Capture the cell that displays the provided text and extract its [x, y] central coordinate. 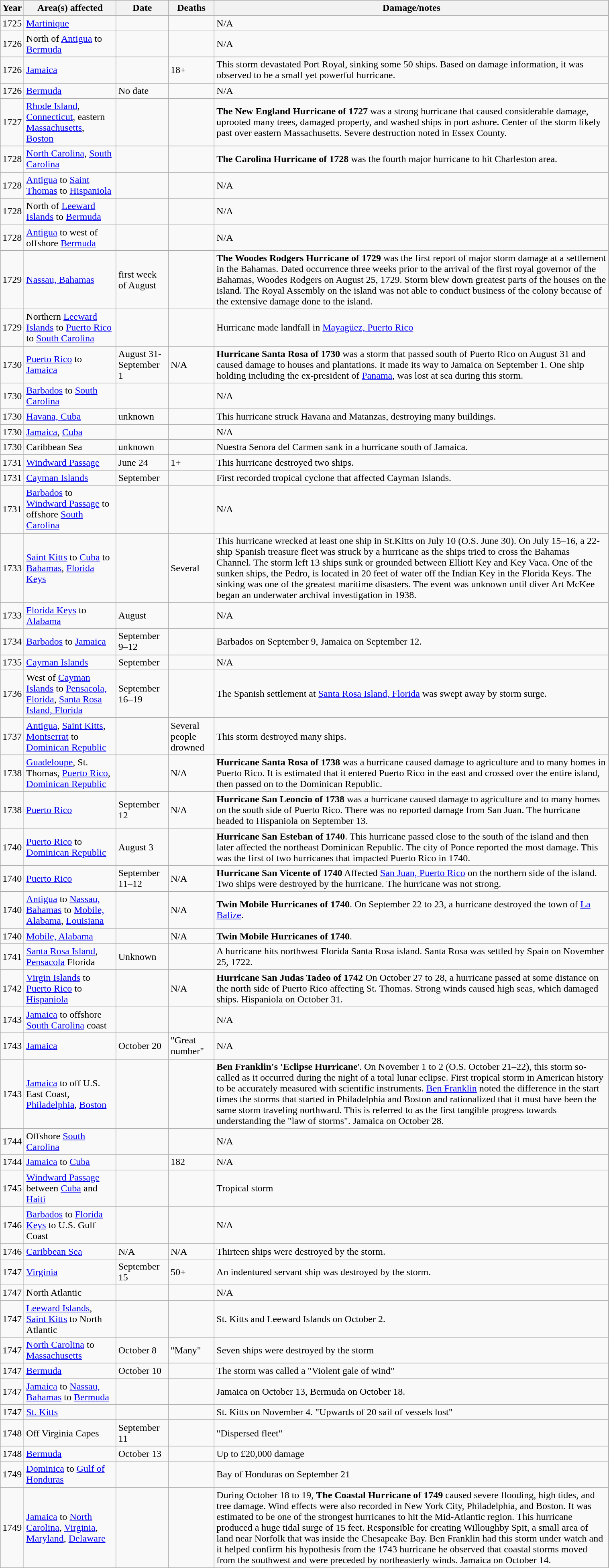
1725 [12, 23]
October 10 [142, 1371]
North Atlantic [70, 1292]
Barbados on September 9, Jamaica on September 12. [411, 642]
Windward Passage [70, 462]
This hurricane struck Havana and Matanzas, destroying many buildings. [411, 417]
1+ [191, 462]
Jamaica to off U.S. East Coast, Philadelphia, Boston [70, 1093]
Several people drowned [191, 736]
Havana, Cuba [70, 417]
Virgin Islands to Puerto Rico to Hispaniola [70, 988]
This storm destroyed many ships. [411, 736]
June 24 [142, 462]
Hurricane made landfall in Mayagüez, Puerto Rico [411, 327]
North of Leeward Islands to Bermuda [70, 211]
Off Virginia Capes [70, 1433]
Virginia [70, 1272]
1734 [12, 642]
18+ [191, 70]
Twin Mobile Hurricanes of 1740. [411, 936]
Mobile, Alabama [70, 936]
Guadeloupe, St. Thomas, Puerto Rico, Dominican Republic [70, 773]
Bay of Honduras on September 21 [411, 1475]
An indentured servant ship was destroyed by the storm. [411, 1272]
Damage/notes [411, 8]
Barbados to Windward Passage to offshore South Carolina [70, 509]
1745 [12, 1188]
first week of August [142, 280]
Several [191, 568]
Jamaica on October 13, Bermuda on October 18. [411, 1392]
North of Antigua to Bermuda [70, 44]
Jamaica to offshore South Carolina coast [70, 1020]
September 12 [142, 810]
50+ [191, 1272]
October 20 [142, 1046]
September 16–19 [142, 694]
Puerto Rico to Jamaica [70, 364]
September 15 [142, 1272]
September 9–12 [142, 642]
Jamaica to Cuba [70, 1162]
Barbados to Florida Keys to U.S. Gulf Coast [70, 1225]
1735 [12, 662]
"Many" [191, 1350]
No date [142, 91]
St. Kitts and Leeward Islands on October 2. [411, 1319]
A hurricane hits northwest Florida Santa Rosa island. Santa Rosa was settled by Spain on November 25, 1722. [411, 957]
Northern Leeward Islands to Puerto Rico to South Carolina [70, 327]
The Spanish settlement at Santa Rosa Island, Florida was swept away by storm surge. [411, 694]
October 8 [142, 1350]
August 3 [142, 847]
North Carolina to Massachusetts [70, 1350]
1741 [12, 957]
Date [142, 8]
Tropical storm [411, 1188]
Nuestra Senora del Carmen sank in a hurricane south of Jamaica. [411, 447]
Santa Rosa Island, Pensacola Florida [70, 957]
St. Kitts on November 4. "Upwards of 20 sail of vessels lost" [411, 1412]
Antigua to Nassau, Bahamas to Mobile, Alabama, Louisiana [70, 910]
St. Kitts [70, 1412]
1737 [12, 736]
Florida Keys to Alabama [70, 615]
Offshore South Carolina [70, 1142]
Jamaica to North Carolina, Virginia, Maryland, Delaware [70, 1527]
1727 [12, 122]
Up to £20,000 damage [411, 1454]
This hurricane destroyed two ships. [411, 462]
Antigua to Saint Thomas to Hispaniola [70, 185]
August 31-September 1 [142, 364]
Puerto Rico to Dominican Republic [70, 847]
Saint Kitts to Cuba to Bahamas, Florida Keys [70, 568]
Barbados to Jamaica [70, 642]
Seven ships were destroyed by the storm [411, 1350]
Dominica to Gulf of Honduras [70, 1475]
This storm devastated Port Royal, sinking some 50 ships. Based on damage information, it was observed to be a small yet powerful hurricane. [411, 70]
October 13 [142, 1454]
Thirteen ships were destroyed by the storm. [411, 1251]
First recorded tropical cyclone that affected Cayman Islands. [411, 478]
Antigua, Saint Kitts, Montserrat to Dominican Republic [70, 736]
Deaths [191, 8]
West of Cayman Islands to Pensacola, Florida, Santa Rosa Island, Florida [70, 694]
The storm was called a "Violent gale of wind" [411, 1371]
September 11 [142, 1433]
"Dispersed fleet" [411, 1433]
Unknown [142, 957]
Jamaica, Cuba [70, 432]
Area(s) affected [70, 8]
1742 [12, 988]
1736 [12, 694]
Nassau, Bahamas [70, 280]
Year [12, 8]
Twin Mobile Hurricanes of 1740. On September 22 to 23, a hurricane destroyed the town of La Balize. [411, 910]
Leeward Islands, Saint Kitts to North Atlantic [70, 1319]
Jamaica to Nassau, Bahamas to Bermuda [70, 1392]
"Great number" [191, 1046]
Windward Passage between Cuba and Haiti [70, 1188]
Martinique [70, 23]
The Carolina Hurricane of 1728 was the fourth major hurricane to hit Charleston area. [411, 159]
September 11–12 [142, 878]
Rhode Island, Connecticut, eastern Massachusetts, Boston [70, 122]
Antigua to west of offshore Bermuda [70, 237]
Barbados to South Carolina [70, 396]
182 [191, 1162]
North Carolina, South Carolina [70, 159]
August [142, 615]
